Locate the cell with the specified text and output its [x, y] center coordinate. 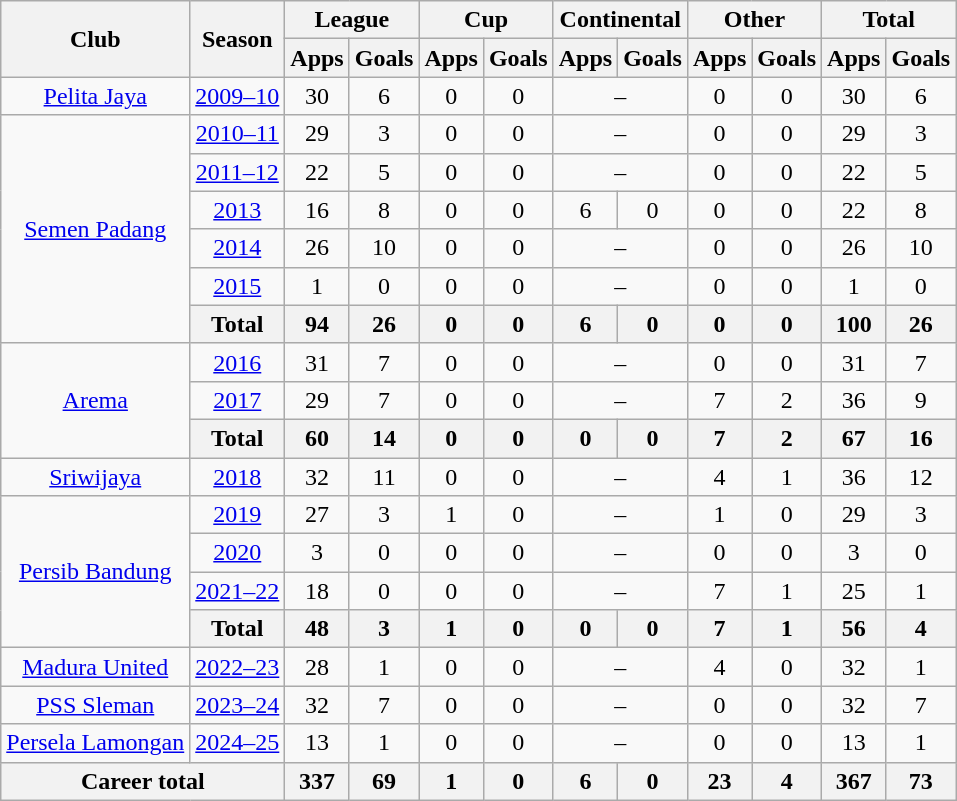
28 [317, 667]
Arema [96, 400]
2022–23 [238, 667]
Career total [143, 781]
337 [317, 781]
60 [317, 438]
11 [384, 477]
2021–22 [238, 591]
Persela Lamongan [96, 743]
Madura United [96, 667]
League [352, 20]
2016 [238, 362]
23 [719, 781]
Semen Padang [96, 229]
12 [921, 477]
Persib Bandung [96, 572]
27 [317, 515]
25 [854, 591]
2019 [238, 515]
2013 [238, 210]
18 [317, 591]
2011–12 [238, 172]
100 [854, 324]
2010–11 [238, 134]
14 [384, 438]
2014 [238, 248]
2023–24 [238, 705]
2017 [238, 400]
94 [317, 324]
Pelita Jaya [96, 96]
367 [854, 781]
2018 [238, 477]
Cup [486, 20]
73 [921, 781]
48 [317, 629]
2009–10 [238, 96]
2024–25 [238, 743]
67 [854, 438]
PSS Sleman [96, 705]
Sriwijaya [96, 477]
Season [238, 39]
69 [384, 781]
Club [96, 39]
9 [921, 400]
Continental [620, 20]
2020 [238, 553]
2015 [238, 286]
Other [754, 20]
56 [854, 629]
